Find where the given text appears and provide that cell's center as [X, Y] coordinate. 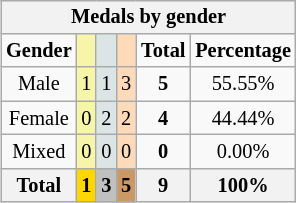
Female [38, 118]
Male [38, 84]
4 [163, 118]
Gender [38, 51]
55.55% [243, 84]
9 [163, 185]
44.44% [243, 118]
Percentage [243, 51]
100% [243, 185]
Mixed [38, 152]
Medals by gender [148, 17]
0.00% [243, 152]
